From the cell containing the given text, extract its center point as (X, Y) coordinate. 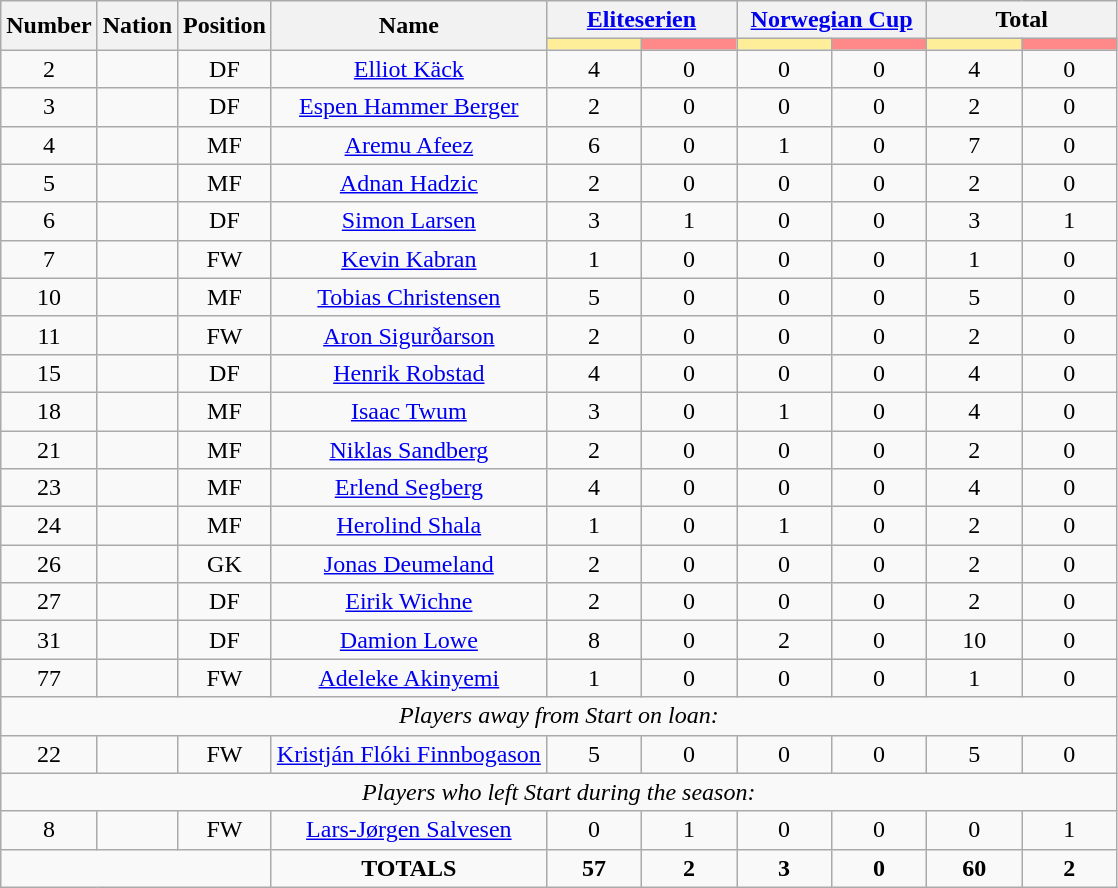
27 (49, 602)
Damion Lowe (408, 640)
31 (49, 640)
18 (49, 411)
57 (594, 868)
Players away from Start on loan: (559, 716)
26 (49, 564)
Aron Sigurðarson (408, 335)
Henrik Robstad (408, 373)
77 (49, 678)
Isaac Twum (408, 411)
23 (49, 488)
Position (225, 26)
Niklas Sandberg (408, 449)
15 (49, 373)
Kevin Kabran (408, 259)
11 (49, 335)
Kristján Flóki Finnbogason (408, 754)
Elliot Käck (408, 69)
Eliteserien (641, 20)
Tobias Christensen (408, 297)
Total (1022, 20)
24 (49, 526)
Number (49, 26)
Herolind Shala (408, 526)
Jonas Deumeland (408, 564)
Name (408, 26)
Simon Larsen (408, 221)
Eirik Wichne (408, 602)
Lars-Jørgen Salvesen (408, 830)
TOTALS (408, 868)
21 (49, 449)
Adeleke Akinyemi (408, 678)
Nation (137, 26)
Norwegian Cup (832, 20)
Players who left Start during the season: (559, 792)
Aremu Afeez (408, 145)
22 (49, 754)
Espen Hammer Berger (408, 107)
Erlend Segberg (408, 488)
60 (974, 868)
Adnan Hadzic (408, 183)
GK (225, 564)
